Determine the [x, y] coordinate at the center of the cell enclosing the given text.  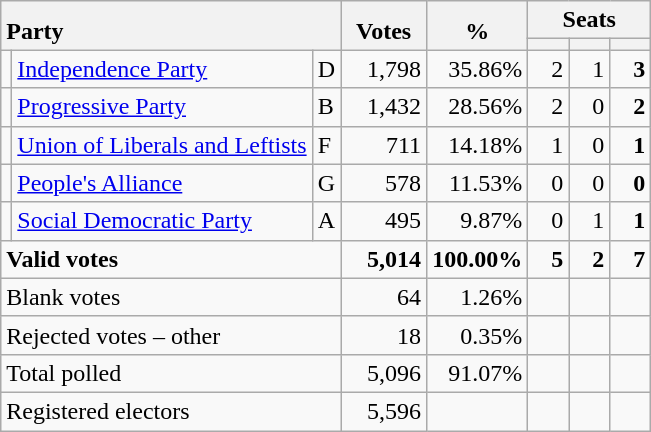
91.07% [478, 373]
B [326, 107]
11.53% [478, 183]
Union of Liberals and Leftists [162, 145]
100.00% [478, 259]
18 [384, 335]
1,432 [384, 107]
3 [630, 69]
Votes [384, 26]
Total polled [171, 373]
People's Alliance [162, 183]
14.18% [478, 145]
5,096 [384, 373]
28.56% [478, 107]
1.26% [478, 297]
D [326, 69]
5,596 [384, 411]
Valid votes [171, 259]
5,014 [384, 259]
Rejected votes – other [171, 335]
7 [630, 259]
Progressive Party [162, 107]
G [326, 183]
495 [384, 221]
F [326, 145]
Blank votes [171, 297]
9.87% [478, 221]
Seats [590, 20]
35.86% [478, 69]
5 [548, 259]
Independence Party [162, 69]
Party [171, 26]
% [478, 26]
1,798 [384, 69]
711 [384, 145]
64 [384, 297]
Social Democratic Party [162, 221]
A [326, 221]
578 [384, 183]
0.35% [478, 335]
Registered electors [171, 411]
